Identify which cell holds the provided text, then report its [x, y] central coordinate. 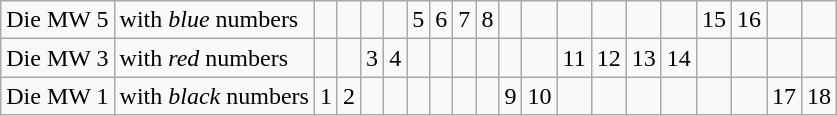
12 [608, 58]
10 [540, 96]
15 [714, 20]
4 [396, 58]
7 [464, 20]
Die MW 5 [58, 20]
5 [418, 20]
3 [372, 58]
with blue numbers [214, 20]
16 [748, 20]
2 [348, 96]
1 [326, 96]
18 [820, 96]
17 [784, 96]
with red numbers [214, 58]
Die MW 1 [58, 96]
11 [574, 58]
Die MW 3 [58, 58]
14 [678, 58]
with black numbers [214, 96]
9 [510, 96]
13 [644, 58]
8 [488, 20]
6 [442, 20]
